Return (X, Y) of the center of cell containing provided text 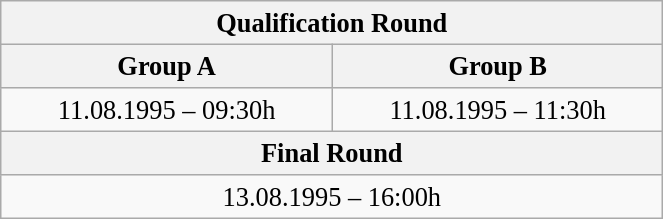
Qualification Round (332, 22)
11.08.1995 – 09:30h (167, 109)
13.08.1995 – 16:00h (332, 197)
11.08.1995 – 11:30h (497, 109)
Group B (497, 66)
Final Round (332, 153)
Group A (167, 66)
